Search for the cell housing the specified text and yield its [x, y] center coordinate. 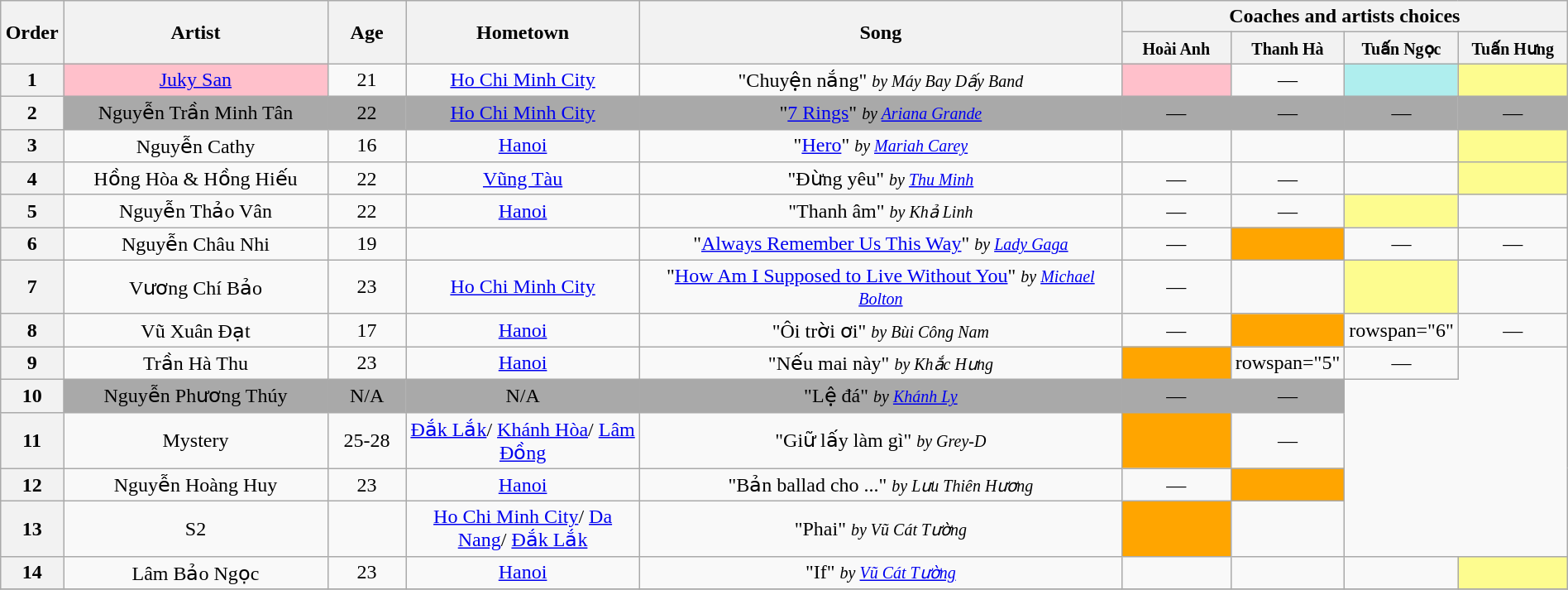
Age [366, 32]
Vũng Tàu [523, 179]
Nguyễn Phương Thúy [195, 396]
Vương Chí Bảo [195, 286]
Song [880, 32]
"Thanh âm" by Khả Linh [880, 211]
Nguyễn Thảo Vân [195, 211]
"Giữ lấy làm gì" by Grey-D [880, 440]
25-28 [366, 440]
"Nếu mai này" by Khắc Hưng [880, 363]
Nguyễn Hoàng Huy [195, 485]
3 [32, 146]
Juky San [195, 80]
"Ôi trời ơi" by Bùi Công Nam [880, 330]
Artist [195, 32]
Hometown [523, 32]
"Lệ đá" by Khánh Ly [880, 396]
Order [32, 32]
Thanh Hà [1288, 48]
Coaches and artists choices [1345, 17]
Nguyễn Cathy [195, 146]
11 [32, 440]
Mystery [195, 440]
"How Am I Supposed to Live Without You" by Michael Bolton [880, 286]
12 [32, 485]
"Phai" by Vũ Cát Tường [880, 530]
rowspan="5" [1288, 363]
S2 [195, 530]
7 [32, 286]
Ho Chi Minh City/ Da Nang/ Đắk Lắk [523, 530]
Hoài Anh [1176, 48]
"7 Rings" by Ariana Grande [880, 113]
"Bản ballad cho ..." by Lưu Thiên Hương [880, 485]
21 [366, 80]
Tuấn Ngọc [1402, 48]
Nguyễn Trần Minh Tân [195, 113]
1 [32, 80]
9 [32, 363]
Lâm Bảo Ngọc [195, 573]
14 [32, 573]
6 [32, 244]
19 [366, 244]
Tuấn Hưng [1513, 48]
5 [32, 211]
2 [32, 113]
4 [32, 179]
Trần Hà Thu [195, 363]
13 [32, 530]
"Chuyện nắng" by Máy Bay Dấy Band [880, 80]
Vũ Xuân Đạt [195, 330]
Đắk Lắk/ Khánh Hòa/ Lâm Đồng [523, 440]
8 [32, 330]
10 [32, 396]
17 [366, 330]
Nguyễn Châu Nhi [195, 244]
"If" by Vũ Cát Tường [880, 573]
Hồng Hòa & Hồng Hiếu [195, 179]
"Always Remember Us This Way" by Lady Gaga [880, 244]
16 [366, 146]
"Đừng yêu" by Thu Minh [880, 179]
"Hero" by Mariah Carey [880, 146]
rowspan="6" [1402, 330]
